Locate the cell with the specified text and output its [X, Y] center coordinate. 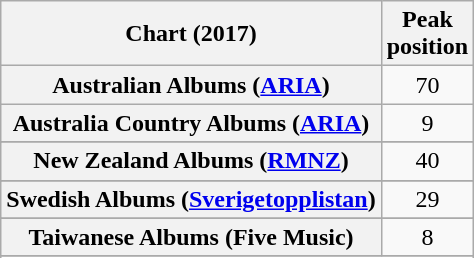
Taiwanese Albums (Five Music) [191, 237]
Australian Albums (ARIA) [191, 85]
70 [427, 85]
Swedish Albums (Sverigetopplistan) [191, 199]
8 [427, 237]
Peak position [427, 34]
40 [427, 161]
9 [427, 123]
29 [427, 199]
Chart (2017) [191, 34]
New Zealand Albums (RMNZ) [191, 161]
Australia Country Albums (ARIA) [191, 123]
